Detect which cell encompasses the target text, then output its (X, Y) center coordinate. 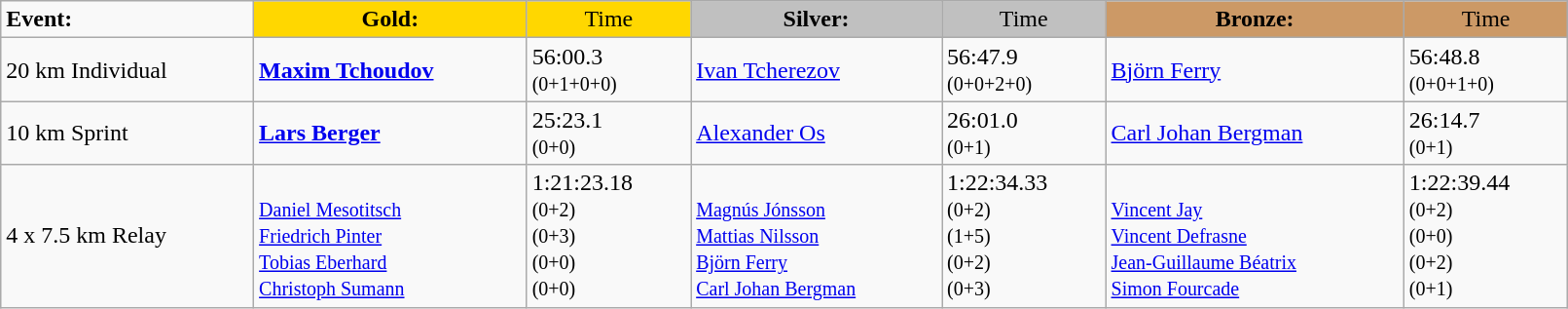
Björn Ferry (1255, 70)
Daniel MesotitschFriedrich PinterTobias EberhardChristoph Sumann (391, 236)
10 km Sprint (128, 133)
1:22:34.33(0+2)(1+5)(0+2)(0+3) (1024, 236)
56:48.8(0+0+1+0) (1485, 70)
Vincent JayVincent DefrasneJean-Guillaume BéatrixSimon Fourcade (1255, 236)
Gold: (391, 19)
20 km Individual (128, 70)
26:01.0(0+1) (1024, 133)
56:00.3 (0+1+0+0) (609, 70)
Maxim Tchoudov (391, 70)
Carl Johan Bergman (1255, 133)
Event: (128, 19)
4 x 7.5 km Relay (128, 236)
Silver: (817, 19)
Ivan Tcherezov (817, 70)
25:23.1(0+0) (609, 133)
Lars Berger (391, 133)
1:21:23.18(0+2)(0+3)(0+0)(0+0) (609, 236)
1:22:39.44(0+2)(0+0)(0+2)(0+1) (1485, 236)
Alexander Os (817, 133)
Bronze: (1255, 19)
Magnús JónssonMattias NilssonBjörn FerryCarl Johan Bergman (817, 236)
56:47.9 (0+0+2+0) (1024, 70)
26:14.7(0+1) (1485, 133)
